Output the (x, y) coordinate of the center of the cell containing the given text.  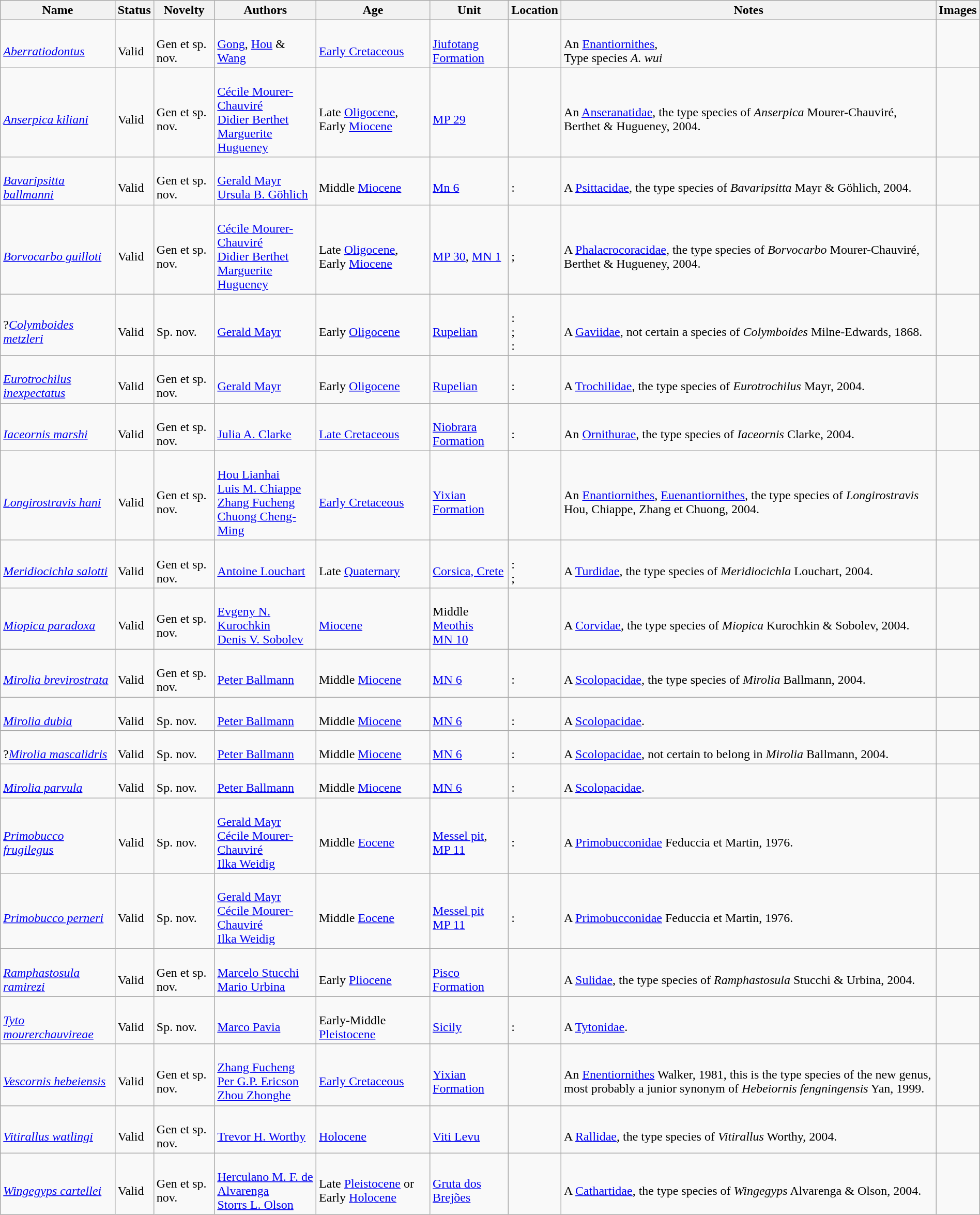
Jiufotang Formation (469, 44)
Eurotrochilus inexpectatus (58, 379)
Niobrara Formation (469, 427)
A Gaviidae, not certain a species of Colymboides Milne-Edwards, 1868. (748, 325)
Viti Levu (469, 1129)
Sicily (469, 1020)
MP 30, MN 1 (469, 249)
Trevor H. Worthy (266, 1129)
:; (535, 564)
Wingegyps cartellei (58, 1183)
A Corvidae, the type species of Miopica Kurochkin & Sobolev, 2004. (748, 618)
Longirostravis hani (58, 495)
Marco Pavia (266, 1020)
Marcelo StucchiMario Urbina (266, 973)
Location (535, 10)
Mn 6 (469, 181)
Gerald MayrUrsula B. Göhlich (266, 181)
An Enentiornithes Walker, 1981, this is the type species of the new genus, most probably a junior synonym of Hebeiornis fengningensis Yan, 1999. (748, 1075)
Images (958, 10)
Status (134, 10)
An Anseranatidae, the type species of Anserpica Mourer-Chauviré, Berthet & Hugueney, 2004. (748, 113)
A Psittacidae, the type species of Bavaripsitta Mayr & Göhlich, 2004. (748, 181)
Late Quaternary (373, 564)
A Trochilidae, the type species of Eurotrochilus Mayr, 2004. (748, 379)
Early-Middle Pleistocene (373, 1020)
Notes (748, 10)
Late Pleistocene or Early Holocene (373, 1183)
An Ornithurae, the type species of Iaceornis Clarke, 2004. (748, 427)
An Enantiornithes, Euenantiornithes, the type species of Longirostravis Hou, Chiappe, Zhang et Chuong, 2004. (748, 495)
MP 29 (469, 113)
Miopica paradoxa (58, 618)
Mirolia dubia (58, 713)
Vescornis hebeiensis (58, 1075)
A Scolopacidae, the type species of Mirolia Ballmann, 2004. (748, 673)
A Rallidae, the type species of Vitirallus Worthy, 2004. (748, 1129)
?Mirolia mascalidris (58, 747)
Gong, Hou & Wang (266, 44)
Middle MeothisMN 10 (469, 618)
A Sulidae, the type species of Ramphastosula Stucchi & Urbina, 2004. (748, 973)
Name (58, 10)
Corsica, Crete (469, 564)
Bavaripsitta ballmanni (58, 181)
Anserpica kiliani (58, 113)
Borvocarbo guilloti (58, 249)
Ramphastosula ramirezi (58, 973)
A Phalacrocoracidae, the type species of Borvocarbo Mourer-Chauviré, Berthet & Hugueney, 2004. (748, 249)
Authors (266, 10)
Mirolia brevirostrata (58, 673)
Unit (469, 10)
Vitirallus watlingi (58, 1129)
Miocene (373, 618)
Late Cretaceous (373, 427)
; (535, 249)
Messel pitMP 11 (469, 911)
Early Pliocene (373, 973)
Meridiocichla salotti (58, 564)
Antoine Louchart (266, 564)
Primobucco frugilegus (58, 836)
Hou LianhaiLuis M. ChiappeZhang FuchengChuong Cheng-Ming (266, 495)
Iaceornis marshi (58, 427)
Mirolia parvula (58, 781)
Aberratiodontus (58, 44)
Gruta dos Brejões (469, 1183)
Novelty (184, 10)
Julia A. Clarke (266, 427)
A Cathartidae, the type species of Wingegyps Alvarenga & Olson, 2004. (748, 1183)
Age (373, 10)
A Turdidae, the type species of Meridiocichla Louchart, 2004. (748, 564)
Herculano M. F. de AlvarengaStorrs L. Olson (266, 1183)
Evgeny N. KurochkinDenis V. Sobolev (266, 618)
Tyto mourerchauvireae (58, 1020)
Holocene (373, 1129)
:;: (535, 325)
Zhang FuchengPer G.P. EricsonZhou Zhonghe (266, 1075)
An Enantiornithes, Type species A. wui (748, 44)
Messel pit,MP 11 (469, 836)
A Tytonidae. (748, 1020)
Pisco Formation (469, 973)
A Scolopacidae, not certain to belong in Mirolia Ballmann, 2004. (748, 747)
?Colymboides metzleri (58, 325)
Primobucco perneri (58, 911)
